Identify which cell holds the provided text, then report its [X, Y] central coordinate. 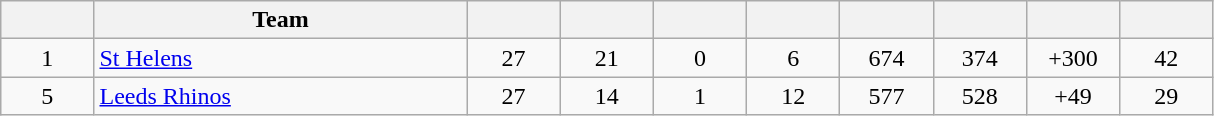
0 [700, 58]
5 [48, 96]
577 [886, 96]
29 [1166, 96]
St Helens [280, 58]
Leeds Rhinos [280, 96]
528 [980, 96]
21 [606, 58]
674 [886, 58]
14 [606, 96]
42 [1166, 58]
Team [280, 20]
6 [794, 58]
374 [980, 58]
+300 [1072, 58]
12 [794, 96]
+49 [1072, 96]
